Detect which cell encompasses the target text, then output its [X, Y] center coordinate. 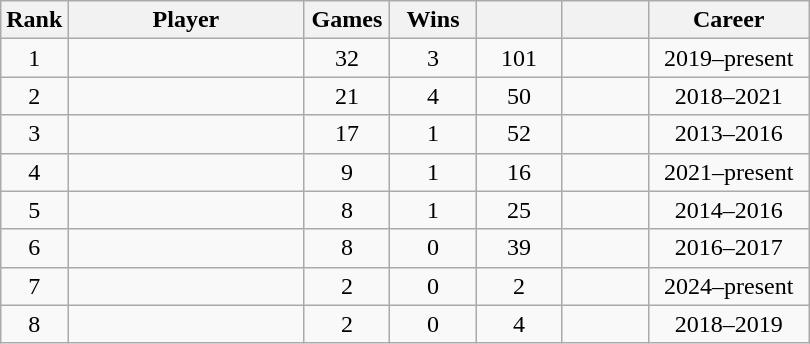
5 [34, 210]
101 [519, 58]
Games [347, 20]
52 [519, 134]
9 [347, 172]
17 [347, 134]
2021–present [728, 172]
6 [34, 248]
2016–2017 [728, 248]
7 [34, 286]
25 [519, 210]
2013–2016 [728, 134]
50 [519, 96]
2018–2021 [728, 96]
32 [347, 58]
Career [728, 20]
2024–present [728, 286]
39 [519, 248]
16 [519, 172]
Rank [34, 20]
21 [347, 96]
Wins [433, 20]
2019–present [728, 58]
2014–2016 [728, 210]
Player [186, 20]
2018–2019 [728, 324]
